Find where the given text appears and provide that cell's center as (x, y) coordinate. 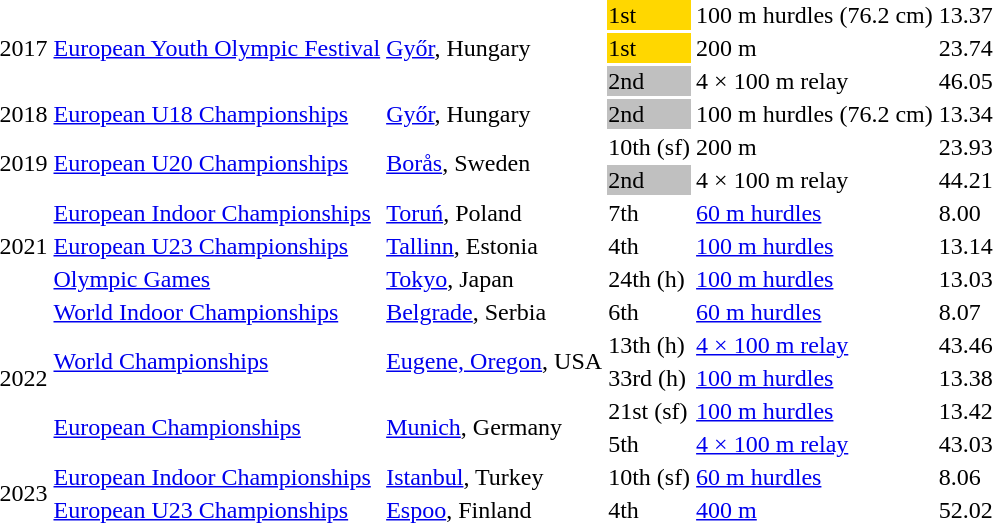
21st (sf) (650, 411)
13th (h) (650, 345)
6th (650, 312)
7th (650, 213)
Eugene, Oregon, USA (494, 362)
Tallinn, Estonia (494, 246)
4th (650, 246)
European U18 Championships (217, 114)
Belgrade, Serbia (494, 312)
Istanbul, Turkey (494, 477)
Borås, Sweden (494, 164)
24th (h) (650, 279)
European Championships (217, 428)
5th (650, 444)
Tokyo, Japan (494, 279)
European Youth Olympic Festival (217, 48)
33rd (h) (650, 378)
Toruń, Poland (494, 213)
Olympic Games (217, 279)
World Championships (217, 362)
World Indoor Championships (217, 312)
European U23 Championships (217, 246)
Munich, Germany (494, 428)
European U20 Championships (217, 164)
